Extract the [X, Y] coordinate from the center of the cell holding the provided text.  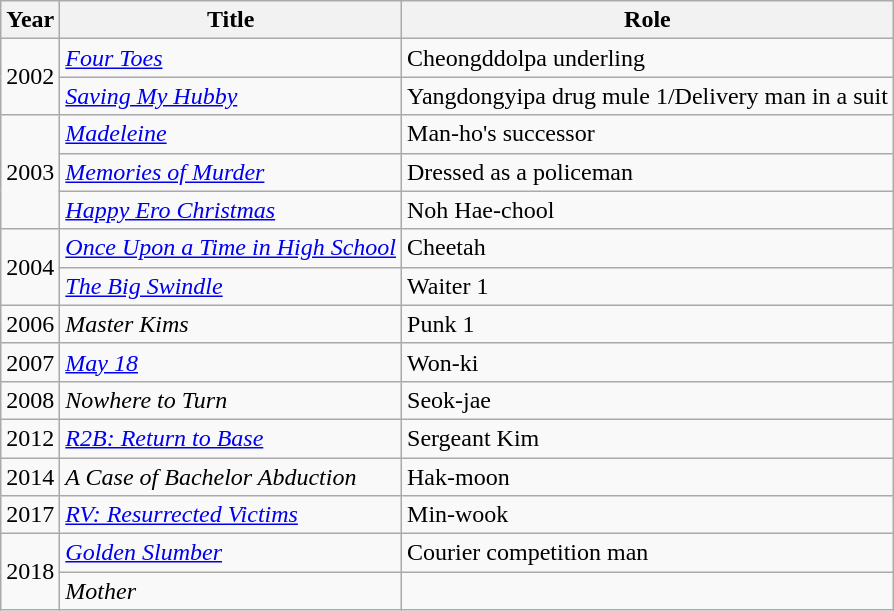
2006 [30, 324]
Nowhere to Turn [231, 400]
A Case of Bachelor Abduction [231, 477]
Mother [231, 591]
RV: Resurrected Victims [231, 515]
Man-ho's successor [648, 134]
May 18 [231, 362]
2008 [30, 400]
Golden Slumber [231, 553]
Hak-moon [648, 477]
Min-wook [648, 515]
Seok-jae [648, 400]
Master Kims [231, 324]
Once Upon a Time in High School [231, 248]
Role [648, 20]
Sergeant Kim [648, 438]
Saving My Hubby [231, 96]
2012 [30, 438]
2003 [30, 172]
Dressed as a policeman [648, 172]
The Big Swindle [231, 286]
Courier competition man [648, 553]
2007 [30, 362]
Punk 1 [648, 324]
Title [231, 20]
Year [30, 20]
Waiter 1 [648, 286]
Cheetah [648, 248]
Won-ki [648, 362]
Cheongddolpa underling [648, 58]
Four Toes [231, 58]
R2B: Return to Base [231, 438]
2017 [30, 515]
Memories of Murder [231, 172]
2004 [30, 267]
Noh Hae-chool [648, 210]
Madeleine [231, 134]
2002 [30, 77]
Happy Ero Christmas [231, 210]
2014 [30, 477]
2018 [30, 572]
Yangdongyipa drug mule 1/Delivery man in a suit [648, 96]
